Extract the (X, Y) coordinate from the center of the cell holding the provided text.  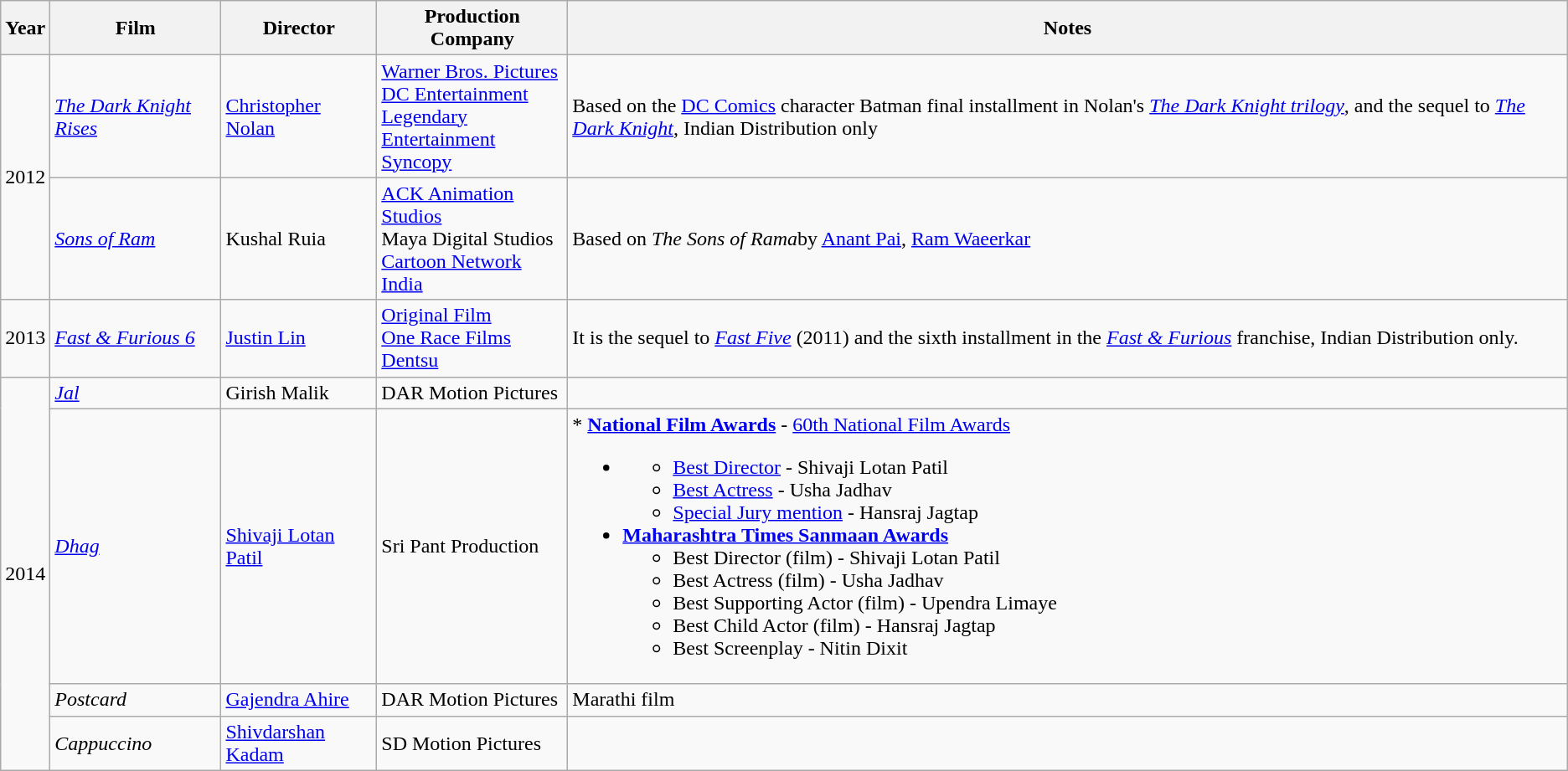
The Dark Knight Rises (136, 116)
Postcard (136, 700)
Sri Pant Production (472, 546)
Girish Malik (299, 393)
Film (136, 28)
Warner Bros. PicturesDC EntertainmentLegendary EntertainmentSyncopy (472, 116)
Sons of Ram (136, 239)
Gajendra Ahire (299, 700)
Director (299, 28)
Shivaji Lotan Patil (299, 546)
Kushal Ruia (299, 239)
Shivdarshan Kadam (299, 743)
Original FilmOne Race FilmsDentsu (472, 338)
It is the sequel to Fast Five (2011) and the sixth installment in the Fast & Furious franchise, Indian Distribution only. (1067, 338)
2012 (25, 177)
SD Motion Pictures (472, 743)
Jal (136, 393)
Marathi film (1067, 700)
2013 (25, 338)
Justin Lin (299, 338)
Christopher Nolan (299, 116)
2014 (25, 573)
Year (25, 28)
Notes (1067, 28)
Based on The Sons of Ramaby Anant Pai, Ram Waeerkar (1067, 239)
Production Company (472, 28)
Cappuccino (136, 743)
ACK Animation StudiosMaya Digital StudiosCartoon Network India (472, 239)
Dhag (136, 546)
Fast & Furious 6 (136, 338)
